Scan for the cell matching the given text and deliver its [X, Y] coordinate at center. 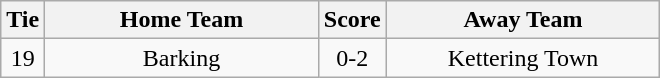
19 [23, 58]
Score [352, 20]
Away Team [523, 20]
Tie [23, 20]
Home Team [182, 20]
0-2 [352, 58]
Barking [182, 58]
Kettering Town [523, 58]
